Return (x, y) of the center of cell containing provided text 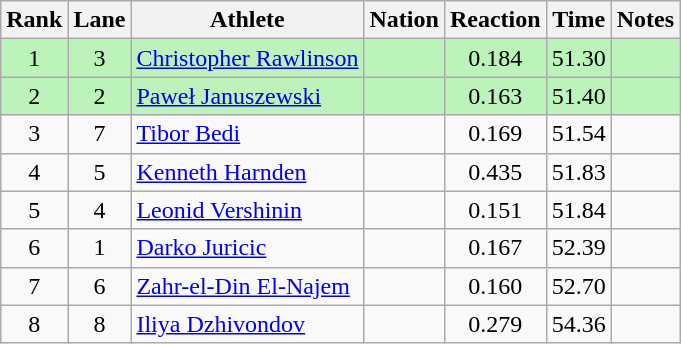
Darko Juricic (248, 248)
0.163 (495, 96)
Iliya Dzhivondov (248, 324)
Nation (404, 20)
Athlete (248, 20)
51.30 (578, 58)
54.36 (578, 324)
51.40 (578, 96)
0.169 (495, 134)
51.54 (578, 134)
Kenneth Harnden (248, 172)
0.160 (495, 286)
Notes (645, 20)
Christopher Rawlinson (248, 58)
0.151 (495, 210)
Time (578, 20)
Lane (100, 20)
Leonid Vershinin (248, 210)
Reaction (495, 20)
Paweł Januszewski (248, 96)
52.70 (578, 286)
Zahr-el-Din El-Najem (248, 286)
51.84 (578, 210)
0.279 (495, 324)
Rank (34, 20)
0.435 (495, 172)
Tibor Bedi (248, 134)
51.83 (578, 172)
52.39 (578, 248)
0.167 (495, 248)
0.184 (495, 58)
